Output the [x, y] coordinate of the center of the cell containing the given text.  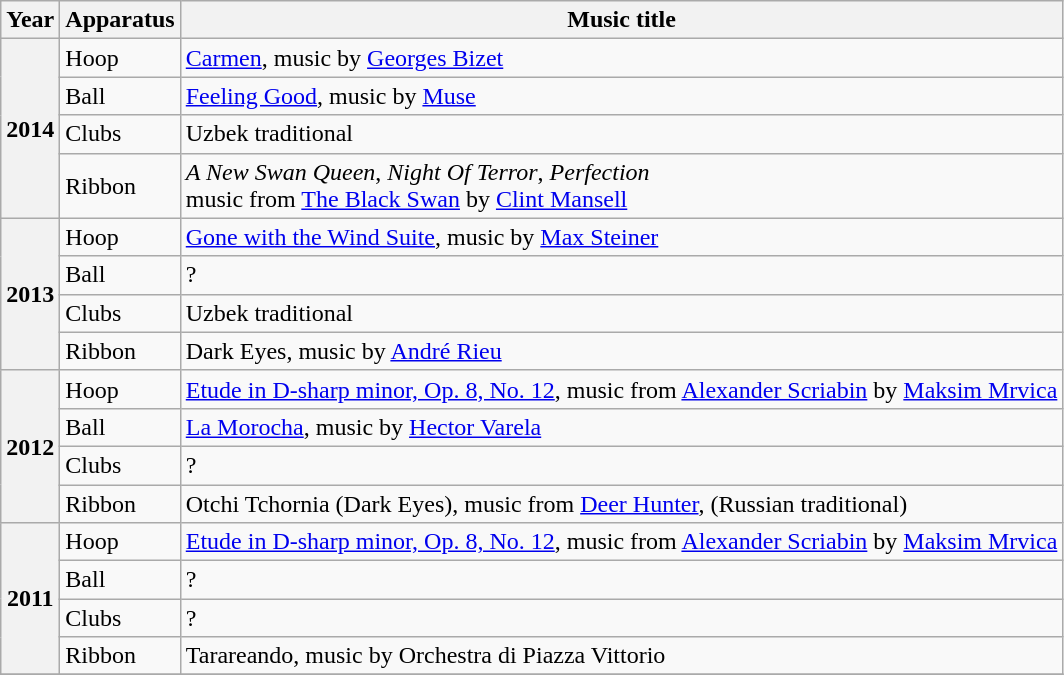
2011 [30, 599]
2013 [30, 294]
Carmen, music by Georges Bizet [622, 58]
2012 [30, 446]
Dark Eyes, music by André Rieu [622, 351]
Apparatus [120, 20]
2014 [30, 128]
Year [30, 20]
Otchi Tchornia (Dark Eyes), music from Deer Hunter, (Russian traditional) [622, 503]
Feeling Good, music by Muse [622, 96]
Tarareando, music by Orchestra di Piazza Vittorio [622, 656]
Music title [622, 20]
Gone with the Wind Suite, music by Max Steiner [622, 237]
La Morocha, music by Hector Varela [622, 427]
A New Swan Queen, Night Of Terror, Perfection music from The Black Swan by Clint Mansell [622, 186]
